Output the [x, y] coordinate of the center of the cell containing the given text.  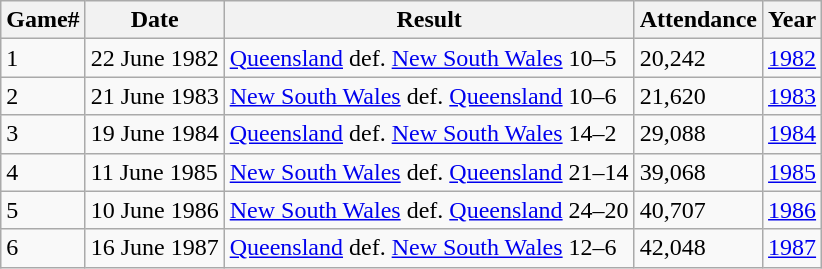
39,068 [698, 172]
4 [43, 172]
Year [792, 20]
22 June 1982 [154, 58]
16 June 1987 [154, 248]
2 [43, 96]
1982 [792, 58]
6 [43, 248]
1986 [792, 210]
3 [43, 134]
Result [429, 20]
42,048 [698, 248]
21 June 1983 [154, 96]
1985 [792, 172]
New South Wales def. Queensland 24–20 [429, 210]
1984 [792, 134]
New South Wales def. Queensland 10–6 [429, 96]
Attendance [698, 20]
40,707 [698, 210]
5 [43, 210]
New South Wales def. Queensland 21–14 [429, 172]
1987 [792, 248]
10 June 1986 [154, 210]
19 June 1984 [154, 134]
Date [154, 20]
20,242 [698, 58]
Queensland def. New South Wales 12–6 [429, 248]
Game# [43, 20]
1983 [792, 96]
1 [43, 58]
11 June 1985 [154, 172]
Queensland def. New South Wales 14–2 [429, 134]
Queensland def. New South Wales 10–5 [429, 58]
21,620 [698, 96]
29,088 [698, 134]
